Determine the (X, Y) coordinate at the center of the cell enclosing the given text.  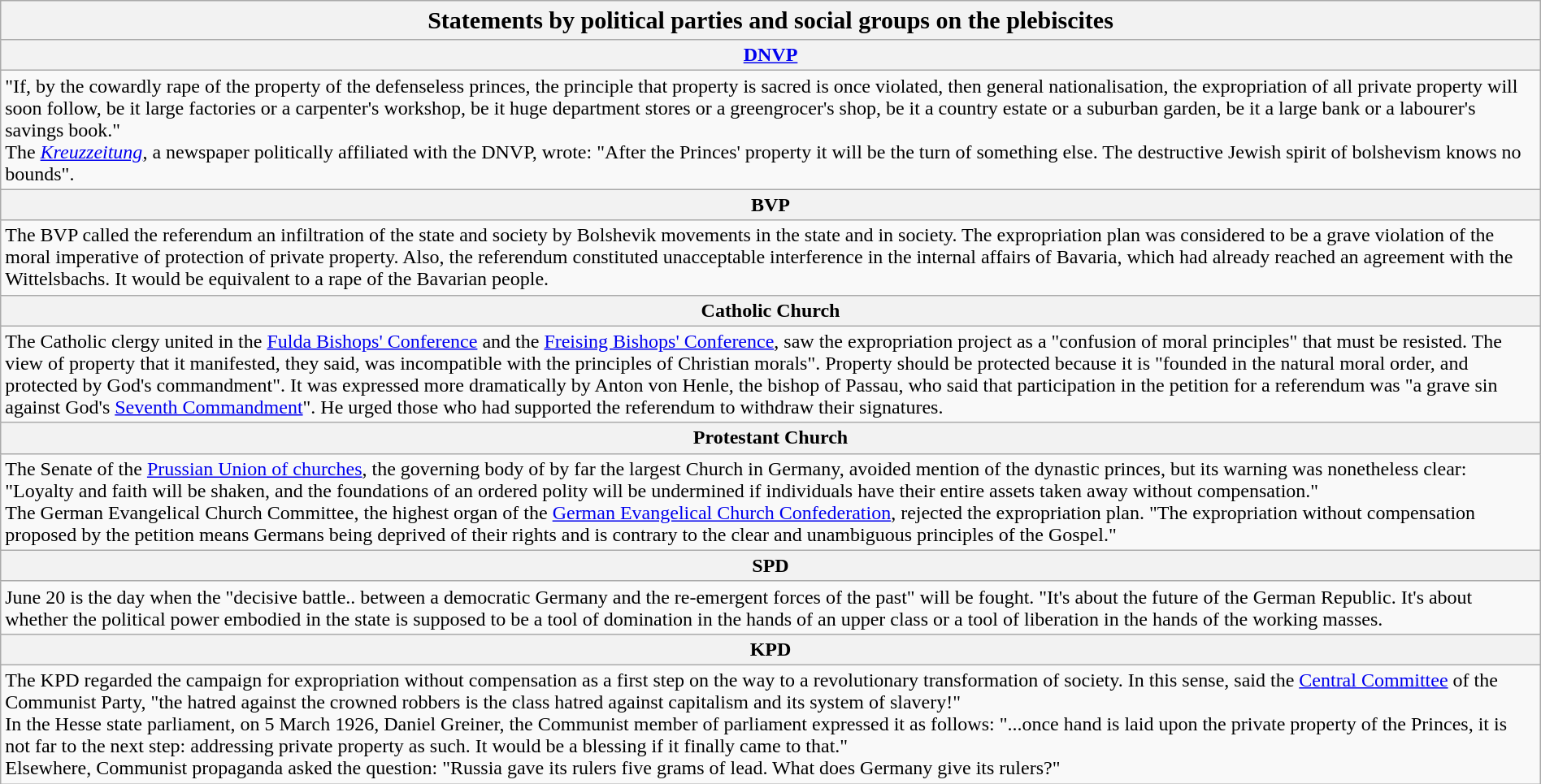
KPD (770, 649)
SPD (770, 565)
Catholic Church (770, 310)
DNVP (770, 55)
BVP (770, 205)
Protestant Church (770, 438)
Statements by political parties and social groups on the plebiscites (770, 20)
